Identify which cell holds the provided text, then report its (x, y) central coordinate. 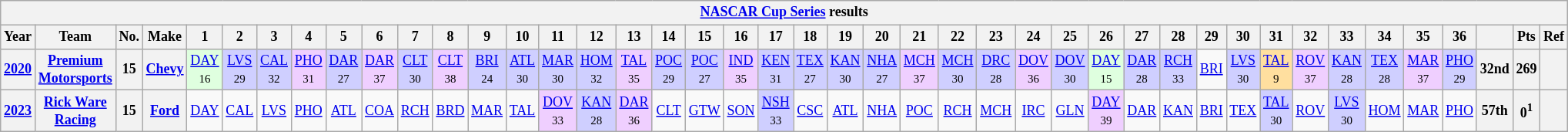
36 (1459, 37)
DAR (1142, 111)
CLT30 (415, 69)
TAL (522, 111)
3 (274, 37)
IND35 (741, 69)
Premium Motorsports (75, 69)
COA (380, 111)
19 (845, 37)
HOM32 (596, 69)
26 (1106, 37)
DAY (205, 111)
TEX28 (1384, 69)
17 (776, 37)
NSH33 (776, 111)
2 (240, 37)
CAL (240, 111)
LVS29 (240, 69)
NHA27 (882, 69)
9 (487, 37)
TAL35 (634, 69)
DOV33 (558, 111)
MAR37 (1423, 69)
DAY16 (205, 69)
TEX27 (810, 69)
Make (165, 37)
2020 (18, 69)
ROV37 (1310, 69)
11 (558, 37)
34 (1384, 37)
32 (1310, 37)
Chevy (165, 69)
DAY39 (1106, 111)
01 (1526, 111)
ROV (1310, 111)
12 (596, 37)
RCH33 (1179, 69)
POC (920, 111)
DAY15 (1106, 69)
DAR37 (380, 69)
18 (810, 37)
TAL30 (1276, 111)
GLN (1070, 111)
24 (1034, 37)
DOV36 (1034, 69)
21 (920, 37)
31 (1276, 37)
10 (522, 37)
KAN30 (845, 69)
No. (129, 37)
Rick Ware Racing (75, 111)
25 (1070, 37)
CLT (669, 111)
MCH30 (958, 69)
1 (205, 37)
NASCAR Cup Series results (784, 12)
14 (669, 37)
29 (1212, 37)
Pts (1526, 37)
5 (343, 37)
27 (1142, 37)
BRD (450, 111)
6 (380, 37)
20 (882, 37)
TAL9 (1276, 69)
LVS (274, 111)
BRI24 (487, 69)
Year (18, 37)
PHO31 (308, 69)
23 (996, 37)
TEX (1243, 111)
30 (1243, 37)
8 (450, 37)
CSC (810, 111)
HOM (1384, 111)
MCH37 (920, 69)
13 (634, 37)
32nd (1495, 69)
16 (741, 37)
57th (1495, 111)
POC27 (704, 69)
KEN31 (776, 69)
Team (75, 37)
DOV30 (1070, 69)
PHO29 (1459, 69)
ATL30 (522, 69)
269 (1526, 69)
CLT38 (450, 69)
DRC28 (996, 69)
Ref (1554, 37)
MCH (996, 111)
28 (1179, 37)
35 (1423, 37)
2023 (18, 111)
MAR30 (558, 69)
CAL32 (274, 69)
POC29 (669, 69)
22 (958, 37)
33 (1347, 37)
SON (741, 111)
DAR27 (343, 69)
Ford (165, 111)
IRC (1034, 111)
GTW (704, 111)
7 (415, 37)
NHA (882, 111)
DAR28 (1142, 69)
DAR36 (634, 111)
4 (308, 37)
KAN (1179, 111)
